Return [X, Y] of the center of cell containing provided text 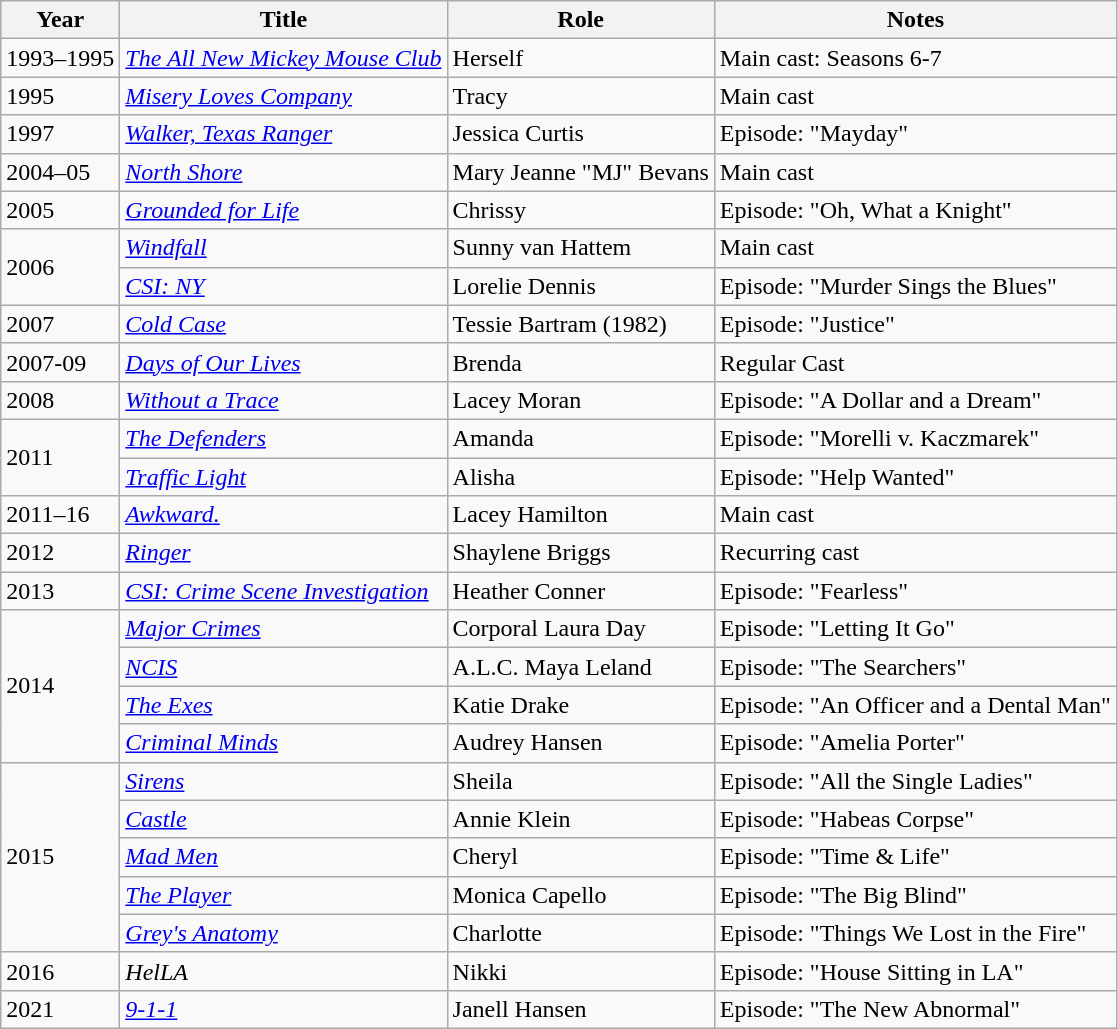
Role [580, 20]
The Exes [284, 705]
2008 [60, 400]
2004–05 [60, 172]
Episode: "Fearless" [915, 591]
1995 [60, 96]
1993–1995 [60, 58]
2015 [60, 857]
The Player [284, 895]
Tracy [580, 96]
Episode: "Murder Sings the Blues" [915, 286]
Lacey Hamilton [580, 515]
2007-09 [60, 362]
Without a Trace [284, 400]
Major Crimes [284, 629]
Heather Conner [580, 591]
Castle [284, 819]
2014 [60, 686]
Amanda [580, 438]
Audrey Hansen [580, 743]
Title [284, 20]
Brenda [580, 362]
Episode: "Time & Life" [915, 857]
Episode: "Mayday" [915, 134]
Days of Our Lives [284, 362]
Monica Capello [580, 895]
Nikki [580, 971]
Main cast: Seasons 6-7 [915, 58]
Sirens [284, 781]
Episode: "An Officer and a Dental Man" [915, 705]
Grounded for Life [284, 210]
Corporal Laura Day [580, 629]
2011–16 [60, 515]
Misery Loves Company [284, 96]
Grey's Anatomy [284, 933]
Episode: "Letting It Go" [915, 629]
Recurring cast [915, 553]
Regular Cast [915, 362]
2012 [60, 553]
A.L.C. Maya Leland [580, 667]
Sunny van Hattem [580, 248]
Shaylene Briggs [580, 553]
HelLA [284, 971]
Tessie Bartram (1982) [580, 324]
Awkward. [284, 515]
9-1-1 [284, 1009]
Chrissy [580, 210]
Mad Men [284, 857]
2007 [60, 324]
Episode: "Things We Lost in the Fire" [915, 933]
2005 [60, 210]
Jessica Curtis [580, 134]
Cheryl [580, 857]
Janell Hansen [580, 1009]
Episode: "Amelia Porter" [915, 743]
Herself [580, 58]
2011 [60, 457]
Walker, Texas Ranger [284, 134]
Episode: "A Dollar and a Dream" [915, 400]
Charlotte [580, 933]
Lacey Moran [580, 400]
Mary Jeanne "MJ" Bevans [580, 172]
1997 [60, 134]
2006 [60, 267]
2021 [60, 1009]
Criminal Minds [284, 743]
CSI: NY [284, 286]
Episode: "Help Wanted" [915, 477]
The Defenders [284, 438]
Ringer [284, 553]
Episode: "The New Abnormal" [915, 1009]
The All New Mickey Mouse Club [284, 58]
Episode: "The Searchers" [915, 667]
Notes [915, 20]
Year [60, 20]
Sheila [580, 781]
Katie Drake [580, 705]
Episode: "Morelli v. Kaczmarek" [915, 438]
Episode: "Justice" [915, 324]
Lorelie Dennis [580, 286]
Alisha [580, 477]
Episode: "Habeas Corpse" [915, 819]
2013 [60, 591]
Traffic Light [284, 477]
2016 [60, 971]
Episode: "The Big Blind" [915, 895]
North Shore [284, 172]
Cold Case [284, 324]
Windfall [284, 248]
Episode: "House Sitting in LA" [915, 971]
NCIS [284, 667]
CSI: Crime Scene Investigation [284, 591]
Episode: "All the Single Ladies" [915, 781]
Episode: "Oh, What a Knight" [915, 210]
Annie Klein [580, 819]
